Identify which cell holds the provided text, then report its (x, y) central coordinate. 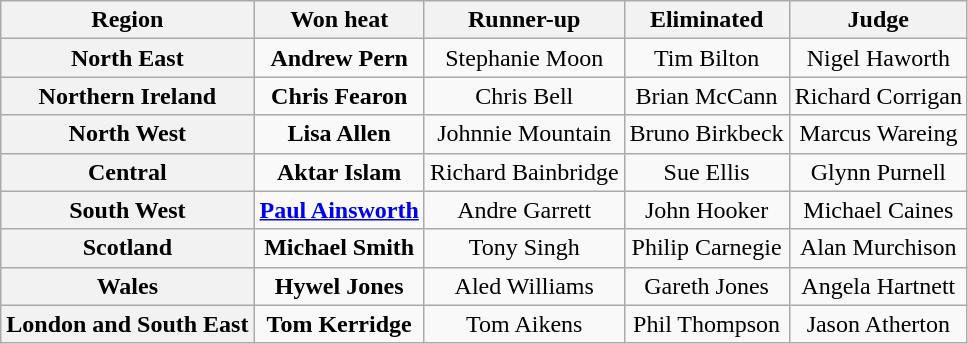
Johnnie Mountain (524, 134)
South West (128, 210)
Michael Caines (878, 210)
Chris Bell (524, 96)
Sue Ellis (706, 172)
North East (128, 58)
Andrew Pern (339, 58)
Won heat (339, 20)
Tony Singh (524, 248)
Michael Smith (339, 248)
Philip Carnegie (706, 248)
Stephanie Moon (524, 58)
North West (128, 134)
Richard Corrigan (878, 96)
Nigel Haworth (878, 58)
Gareth Jones (706, 286)
Aled Williams (524, 286)
Paul Ainsworth (339, 210)
Phil Thompson (706, 324)
Runner-up (524, 20)
Tim Bilton (706, 58)
John Hooker (706, 210)
Glynn Purnell (878, 172)
Alan Murchison (878, 248)
Region (128, 20)
Scotland (128, 248)
Chris Fearon (339, 96)
Aktar Islam (339, 172)
Judge (878, 20)
Brian McCann (706, 96)
London and South East (128, 324)
Angela Hartnett (878, 286)
Wales (128, 286)
Andre Garrett (524, 210)
Central (128, 172)
Bruno Birkbeck (706, 134)
Lisa Allen (339, 134)
Tom Aikens (524, 324)
Tom Kerridge (339, 324)
Jason Atherton (878, 324)
Northern Ireland (128, 96)
Marcus Wareing (878, 134)
Richard Bainbridge (524, 172)
Hywel Jones (339, 286)
Eliminated (706, 20)
